Identify which cell holds the provided text, then report its [x, y] central coordinate. 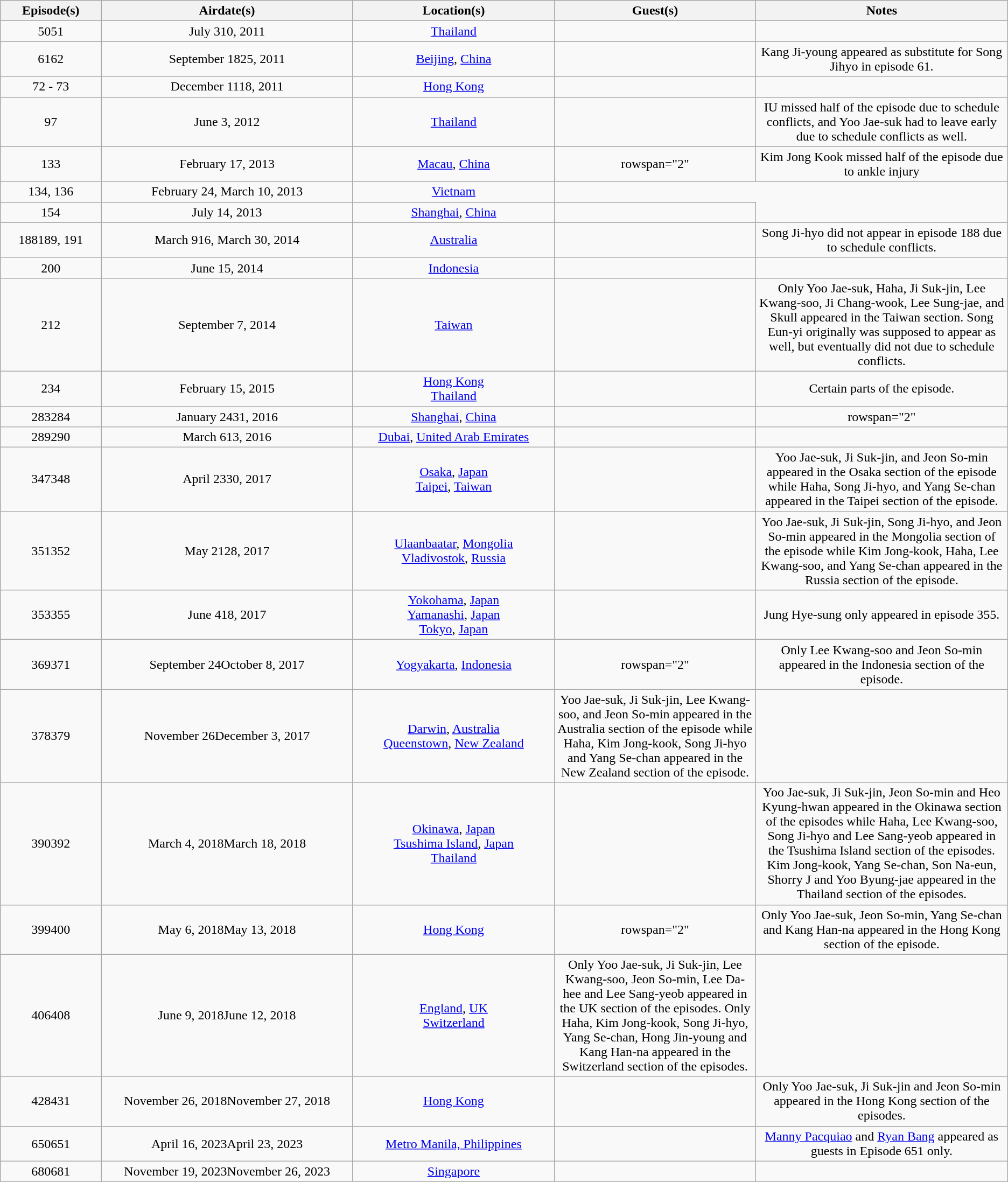
Certain parts of the episode. [882, 389]
Jung Hye-sung only appeared in episode 355. [882, 615]
650651 [51, 1144]
February 24, March 10, 2013 [227, 192]
April 2330, 2017 [227, 479]
369371 [51, 665]
Taiwan [453, 324]
Yokohama, JapanYamanashi, JapanTokyo, Japan [453, 615]
Location(s) [453, 11]
200 [51, 268]
Macau, China [453, 164]
Episode(s) [51, 11]
Osaka, JapanTaipei, Taiwan [453, 479]
December 1118, 2011 [227, 87]
399400 [51, 929]
Vietnam [453, 192]
Only Lee Kwang-soo and Jeon So-min appeared in the Indonesia section of the episode. [882, 665]
212 [51, 324]
154 [51, 212]
289290 [51, 437]
390392 [51, 843]
April 16, 2023April 23, 2023 [227, 1144]
June 15, 2014 [227, 268]
March 613, 2016 [227, 437]
406408 [51, 1016]
347348 [51, 479]
Singapore [453, 1171]
234 [51, 389]
Airdate(s) [227, 11]
Only Yoo Jae-suk, Jeon So-min, Yang Se-chan and Kang Han-na appeared in the Hong Kong section of the episode. [882, 929]
November 19, 2023November 26, 2023 [227, 1171]
Yogyakarta, Indonesia [453, 665]
May 6, 2018May 13, 2018 [227, 929]
Notes [882, 11]
February 17, 2013 [227, 164]
Indonesia [453, 268]
Kim Jong Kook missed half of the episode due to ankle injury [882, 164]
428431 [51, 1101]
June 418, 2017 [227, 615]
July 310, 2011 [227, 31]
England, UKSwitzerland [453, 1016]
November 26December 3, 2017 [227, 736]
Ulaanbaatar, MongoliaVladivostok, Russia [453, 551]
134, 136 [51, 192]
Australia [453, 240]
6162 [51, 59]
378379 [51, 736]
Hong KongThailand [453, 389]
February 15, 2015 [227, 389]
November 26, 2018November 27, 2018 [227, 1101]
97 [51, 122]
353355 [51, 615]
January 2431, 2016 [227, 416]
Okinawa, JapanTsushima Island, JapanThailand [453, 843]
351352 [51, 551]
188189, 191 [51, 240]
Kang Ji-young appeared as substitute for Song Jihyo in episode 61. [882, 59]
IU missed half of the episode due to schedule conflicts, and Yoo Jae-suk had to leave early due to schedule conflicts as well. [882, 122]
September 7, 2014 [227, 324]
June 3, 2012 [227, 122]
133 [51, 164]
Guest(s) [655, 11]
September 1825, 2011 [227, 59]
Dubai, United Arab Emirates [453, 437]
May 2128, 2017 [227, 551]
March 4, 2018March 18, 2018 [227, 843]
72 - 73 [51, 87]
Beijing, China [453, 59]
283284 [51, 416]
5051 [51, 31]
March 916, March 30, 2014 [227, 240]
Song Ji-hyo did not appear in episode 188 due to schedule conflicts. [882, 240]
Only Yoo Jae-suk, Ji Suk-jin and Jeon So-min appeared in the Hong Kong section of the episodes. [882, 1101]
September 24October 8, 2017 [227, 665]
680681 [51, 1171]
June 9, 2018June 12, 2018 [227, 1016]
Darwin, AustraliaQueenstown, New Zealand [453, 736]
Metro Manila, Philippines [453, 1144]
Manny Pacquiao and Ryan Bang appeared as guests in Episode 651 only. [882, 1144]
July 14, 2013 [227, 212]
